Scan for the cell matching the given text and deliver its [x, y] coordinate at center. 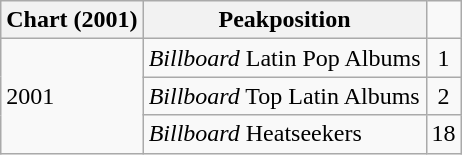
18 [444, 134]
2 [444, 96]
Billboard Heatseekers [284, 134]
Chart (2001) [72, 20]
2001 [72, 96]
Billboard Latin Pop Albums [284, 58]
1 [444, 58]
Billboard Top Latin Albums [284, 96]
Peakposition [284, 20]
